Output the [X, Y] coordinate of the center of the cell containing the given text.  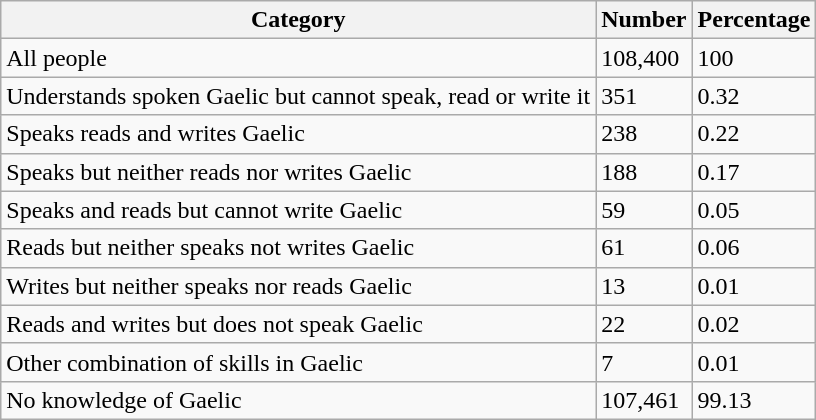
59 [644, 210]
Understands spoken Gaelic but cannot speak, read or write it [298, 96]
0.05 [754, 210]
Other combination of skills in Gaelic [298, 362]
238 [644, 134]
Speaks and reads but cannot write Gaelic [298, 210]
0.06 [754, 248]
No knowledge of Gaelic [298, 400]
351 [644, 96]
61 [644, 248]
0.02 [754, 324]
Number [644, 20]
Percentage [754, 20]
Reads but neither speaks not writes Gaelic [298, 248]
188 [644, 172]
Speaks reads and writes Gaelic [298, 134]
Category [298, 20]
99.13 [754, 400]
0.32 [754, 96]
107,461 [644, 400]
7 [644, 362]
13 [644, 286]
All people [298, 58]
Writes but neither speaks nor reads Gaelic [298, 286]
0.22 [754, 134]
0.17 [754, 172]
108,400 [644, 58]
100 [754, 58]
Reads and writes but does not speak Gaelic [298, 324]
22 [644, 324]
Speaks but neither reads nor writes Gaelic [298, 172]
